Find where the given text appears and provide that cell's center as [x, y] coordinate. 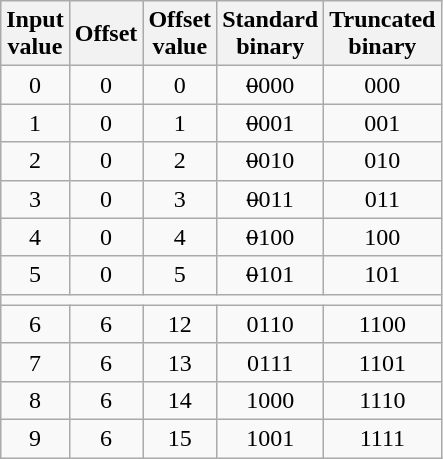
0100 [270, 237]
7 [35, 362]
0111 [270, 362]
9 [35, 438]
Standardbinary [270, 34]
0101 [270, 275]
1100 [382, 324]
Offsetvalue [180, 34]
0110 [270, 324]
010 [382, 161]
100 [382, 237]
0010 [270, 161]
Truncatedbinary [382, 34]
1101 [382, 362]
1000 [270, 400]
1111 [382, 438]
000 [382, 85]
Inputvalue [35, 34]
0011 [270, 199]
011 [382, 199]
14 [180, 400]
1110 [382, 400]
15 [180, 438]
101 [382, 275]
13 [180, 362]
0000 [270, 85]
Offset [106, 34]
8 [35, 400]
0001 [270, 123]
1001 [270, 438]
001 [382, 123]
12 [180, 324]
